Capture the cell that displays the provided text and extract its [X, Y] central coordinate. 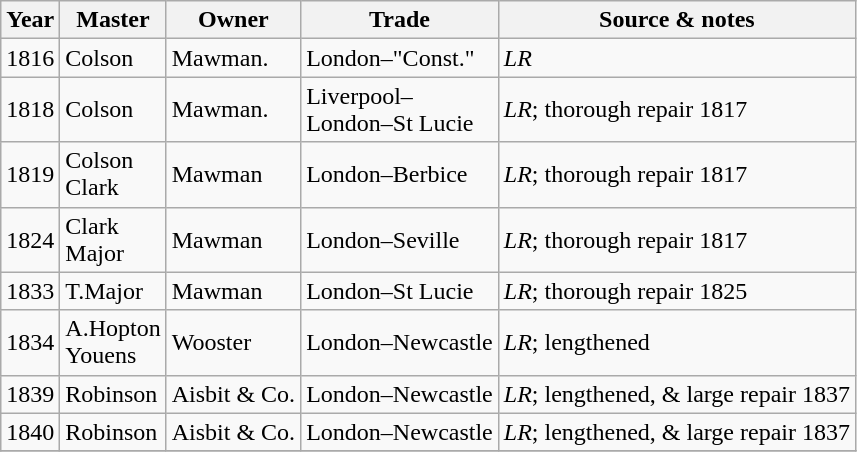
Master [113, 20]
T.Major [113, 291]
Source & notes [676, 20]
1818 [30, 110]
Trade [400, 20]
Wooster [233, 342]
1839 [30, 394]
Liverpool–London–St Lucie [400, 110]
A.HoptonYouens [113, 342]
LR; thorough repair 1825 [676, 291]
1840 [30, 432]
ClarkMajor [113, 240]
LR [676, 58]
Year [30, 20]
Owner [233, 20]
London–Seville [400, 240]
1833 [30, 291]
1824 [30, 240]
London–"Const." [400, 58]
1819 [30, 174]
1834 [30, 342]
ColsonClark [113, 174]
London–Berbice [400, 174]
1816 [30, 58]
London–St Lucie [400, 291]
LR; lengthened [676, 342]
